Provide the [X, Y] coordinate of the cell's center where the given text is located.  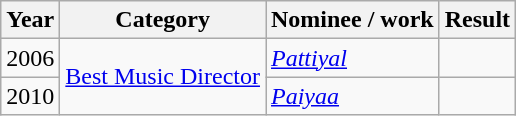
Year [30, 20]
Result [477, 20]
Pattiyal [353, 58]
Category [163, 20]
Paiyaa [353, 96]
Best Music Director [163, 77]
2010 [30, 96]
Nominee / work [353, 20]
2006 [30, 58]
